Find where the given text appears and provide that cell's center as [x, y] coordinate. 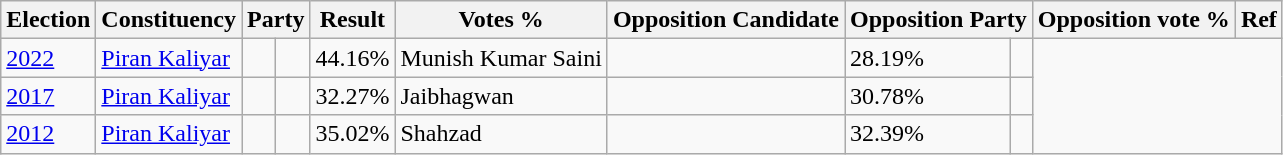
44.16% [352, 58]
Votes % [501, 20]
Election [48, 20]
Opposition vote % [1134, 20]
Opposition Candidate [726, 20]
Opposition Party [938, 20]
32.27% [352, 96]
32.39% [927, 134]
30.78% [927, 96]
Party [276, 20]
28.19% [927, 58]
Constituency [169, 20]
35.02% [352, 134]
Jaibhagwan [501, 96]
Munish Kumar Saini [501, 58]
Shahzad [501, 134]
2022 [48, 58]
Ref [1258, 20]
2012 [48, 134]
2017 [48, 96]
Result [352, 20]
